For the text-containing cell, return its midpoint in (x, y) coordinate format. 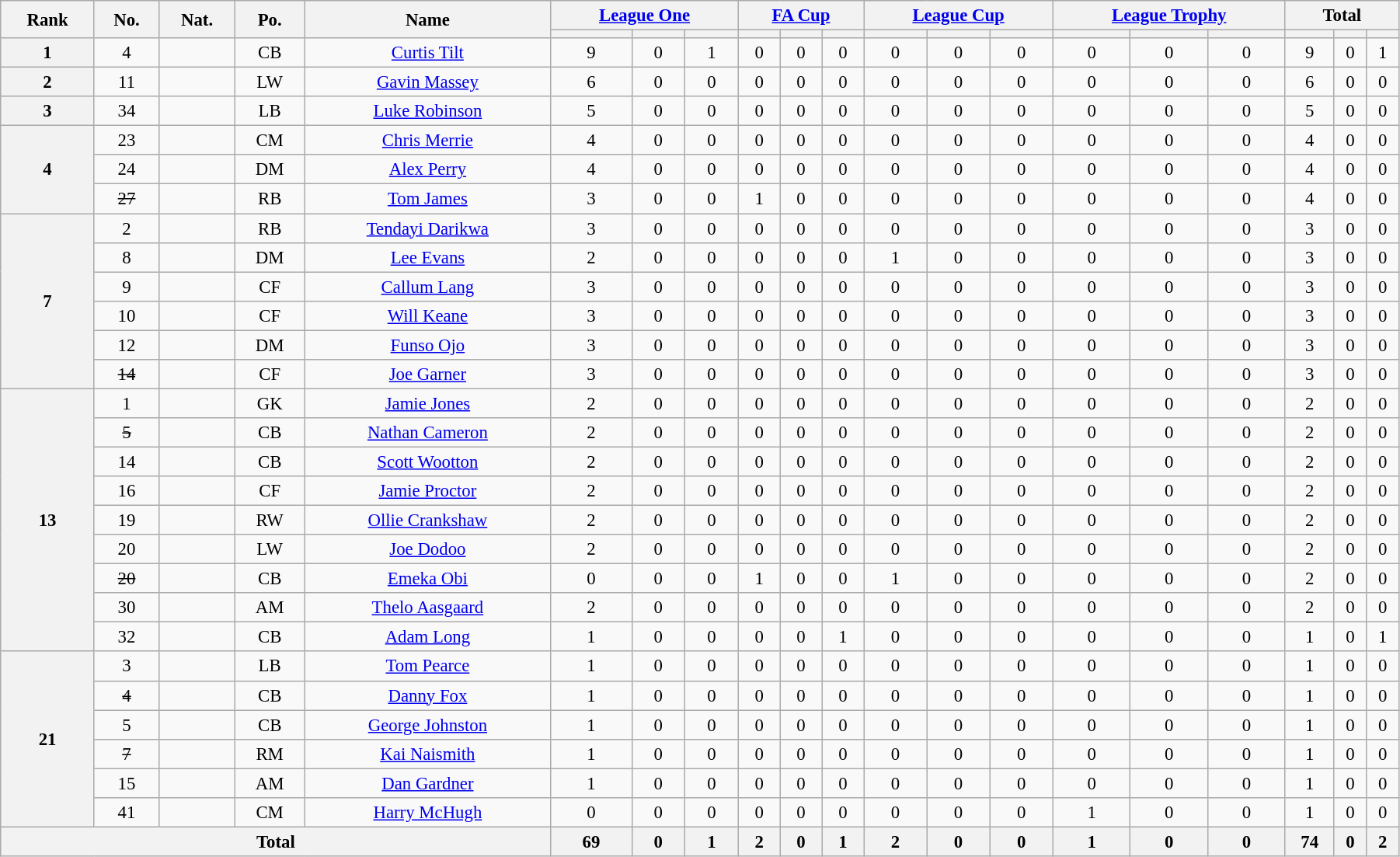
RM (269, 754)
Danny Fox (427, 695)
32 (126, 637)
13 (48, 520)
Emeka Obi (427, 579)
Will Keane (427, 315)
69 (591, 841)
Kai Naismith (427, 754)
12 (126, 345)
41 (126, 813)
No. (126, 19)
GK (269, 403)
19 (126, 521)
Tom James (427, 199)
Curtis Tilt (427, 53)
League Trophy (1168, 16)
Joe Garner (427, 375)
Po. (269, 19)
League Cup (959, 16)
Callum Lang (427, 287)
21 (48, 740)
34 (126, 111)
Gavin Massey (427, 82)
Luke Robinson (427, 111)
Harry McHugh (427, 813)
Thelo Aasgaard (427, 608)
24 (126, 170)
RW (269, 521)
Chris Merrie (427, 141)
Rank (48, 19)
Dan Gardner (427, 783)
10 (126, 315)
Tom Pearce (427, 667)
Ollie Crankshaw (427, 521)
Nathan Cameron (427, 433)
16 (126, 491)
Adam Long (427, 637)
League One (645, 16)
15 (126, 783)
74 (1310, 841)
11 (126, 82)
Funso Ojo (427, 345)
27 (126, 199)
Jamie Proctor (427, 491)
Scott Wootton (427, 462)
FA Cup (801, 16)
8 (126, 257)
Tendayi Darikwa (427, 228)
30 (126, 608)
Name (427, 19)
23 (126, 141)
Joe Dodoo (427, 549)
Nat. (197, 19)
George Johnston (427, 725)
Alex Perry (427, 170)
Lee Evans (427, 257)
Jamie Jones (427, 403)
